Return the (X, Y) coordinate for the center point of the cell that contains the specified text.  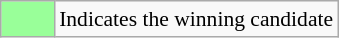
Indicates the winning candidate (196, 19)
